Scan for the cell matching the given text and deliver its [x, y] coordinate at center. 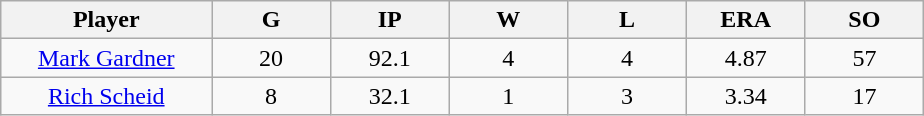
4.87 [746, 58]
ERA [746, 20]
W [508, 20]
3 [628, 96]
3.34 [746, 96]
92.1 [390, 58]
17 [864, 96]
1 [508, 96]
32.1 [390, 96]
IP [390, 20]
Mark Gardner [106, 58]
L [628, 20]
20 [272, 58]
SO [864, 20]
Player [106, 20]
57 [864, 58]
Rich Scheid [106, 96]
G [272, 20]
8 [272, 96]
